Search for the cell housing the specified text and yield its (X, Y) center coordinate. 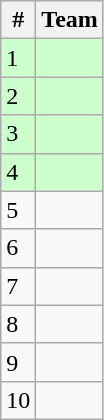
10 (18, 400)
6 (18, 248)
9 (18, 362)
1 (18, 58)
7 (18, 286)
Team (70, 20)
# (18, 20)
2 (18, 96)
5 (18, 210)
8 (18, 324)
4 (18, 172)
3 (18, 134)
